For the text-containing cell, return its midpoint in [X, Y] coordinate format. 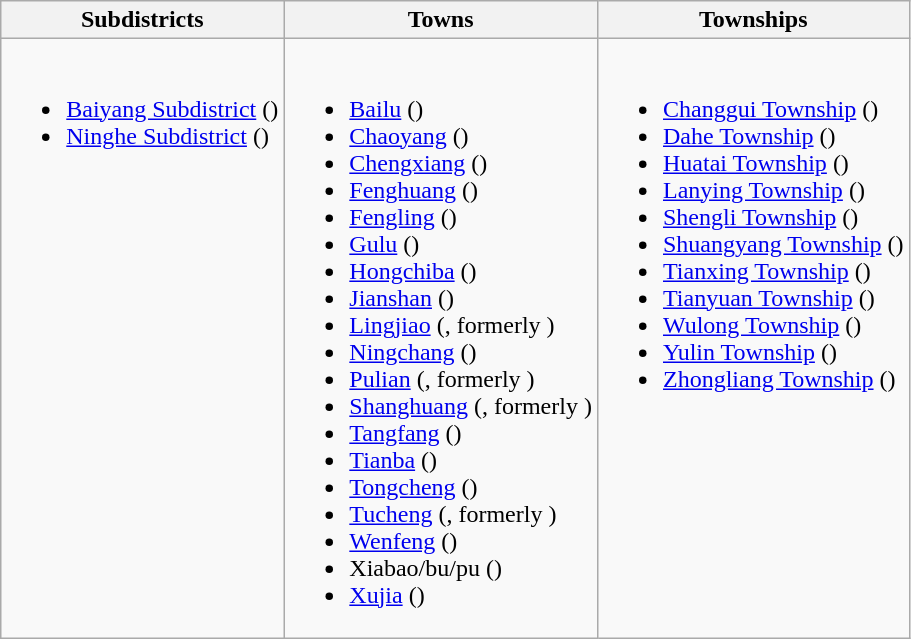
Towns [441, 20]
Baiyang Subdistrict ()Ninghe Subdistrict () [142, 338]
Townships [753, 20]
Subdistricts [142, 20]
